Extract the [x, y] coordinate from the center of the cell holding the provided text.  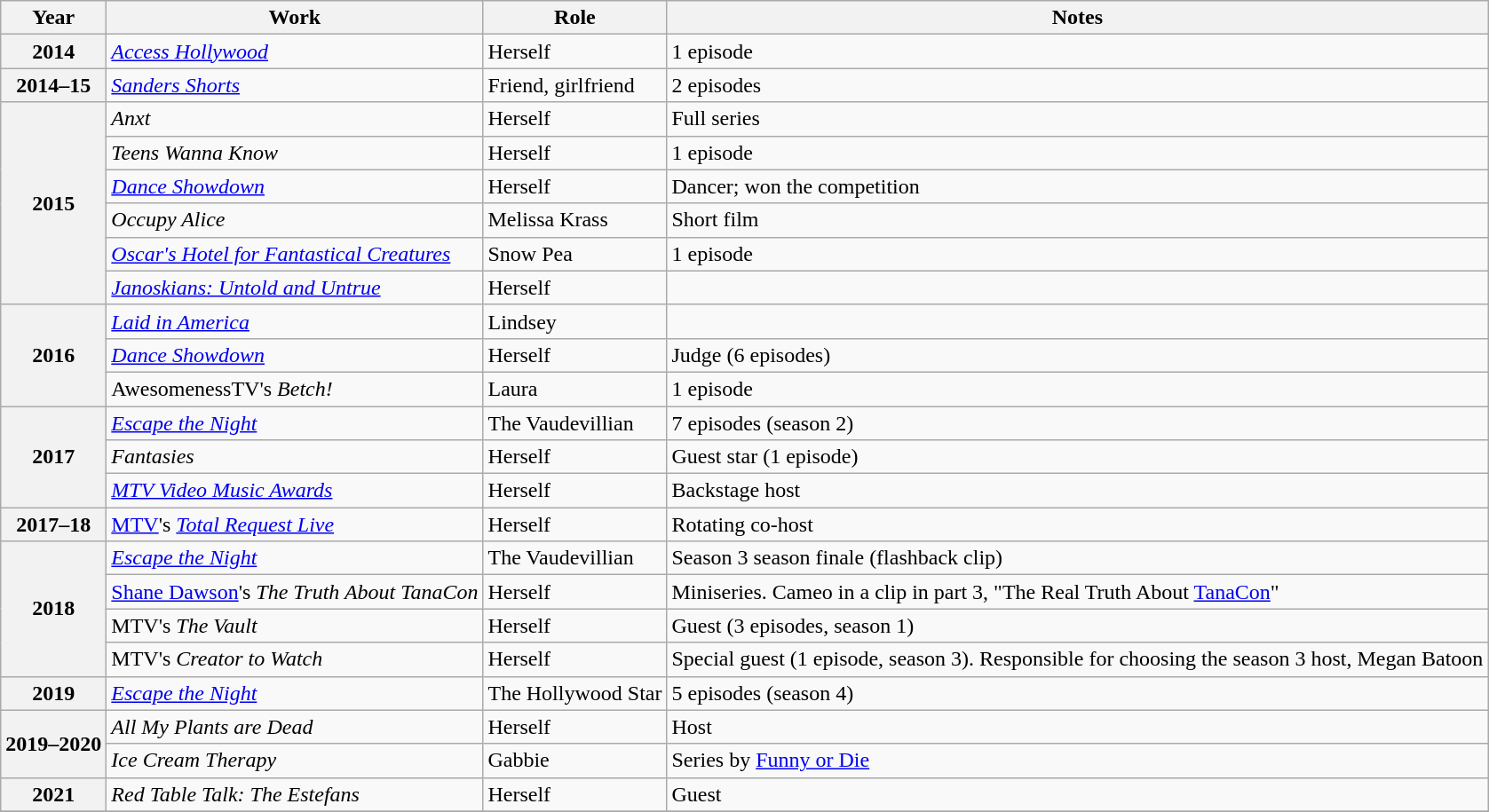
2016 [53, 355]
2018 [53, 609]
MTV's Creator to Watch [295, 659]
Notes [1078, 18]
Role [575, 18]
MTV's Total Request Live [295, 524]
Janoskians: Untold and Untrue [295, 288]
Sanders Shorts [295, 85]
Dancer; won the competition [1078, 186]
Lindsey [575, 321]
Backstage host [1078, 491]
Shane Dawson's The Truth About TanaCon [295, 592]
AwesomenessTV's Betch! [295, 389]
Miniseries. Cameo in a clip in part 3, "The Real Truth About TanaCon" [1078, 592]
Short film [1078, 220]
Gabbie [575, 761]
Red Table Talk: The Estefans [295, 794]
Friend, girlfriend [575, 85]
Series by Funny or Die [1078, 761]
2 episodes [1078, 85]
Access Hollywood [295, 51]
2021 [53, 794]
2014–15 [53, 85]
Judge (6 episodes) [1078, 355]
Guest [1078, 794]
2015 [53, 203]
Rotating co-host [1078, 524]
All My Plants are Dead [295, 727]
Laura [575, 389]
2017 [53, 457]
Melissa Krass [575, 220]
Fantasies [295, 457]
2014 [53, 51]
2017–18 [53, 524]
2019 [53, 693]
The Hollywood Star [575, 693]
Season 3 season finale (flashback clip) [1078, 558]
Teens Wanna Know [295, 153]
Guest star (1 episode) [1078, 457]
Oscar's Hotel for Fantastical Creatures [295, 254]
Special guest (1 episode, season 3). Responsible for choosing the season 3 host, Megan Batoon [1078, 659]
Guest (3 episodes, season 1) [1078, 626]
Laid in America [295, 321]
MTV Video Music Awards [295, 491]
Snow Pea [575, 254]
Ice Cream Therapy [295, 761]
Year [53, 18]
Work [295, 18]
7 episodes (season 2) [1078, 423]
MTV's The Vault [295, 626]
Host [1078, 727]
Full series [1078, 119]
5 episodes (season 4) [1078, 693]
Occupy Alice [295, 220]
Anxt [295, 119]
2019–2020 [53, 744]
